Identify which cell holds the provided text, then report its [x, y] central coordinate. 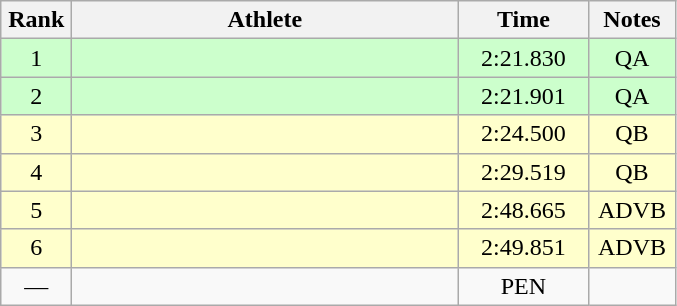
Athlete [265, 20]
5 [36, 210]
Rank [36, 20]
2:24.500 [524, 134]
6 [36, 248]
1 [36, 58]
2:29.519 [524, 172]
3 [36, 134]
4 [36, 172]
2:49.851 [524, 248]
2:21.830 [524, 58]
Notes [632, 20]
— [36, 286]
Time [524, 20]
PEN [524, 286]
2 [36, 96]
2:21.901 [524, 96]
2:48.665 [524, 210]
